Extract the [X, Y] coordinate from the center of the cell holding the provided text.  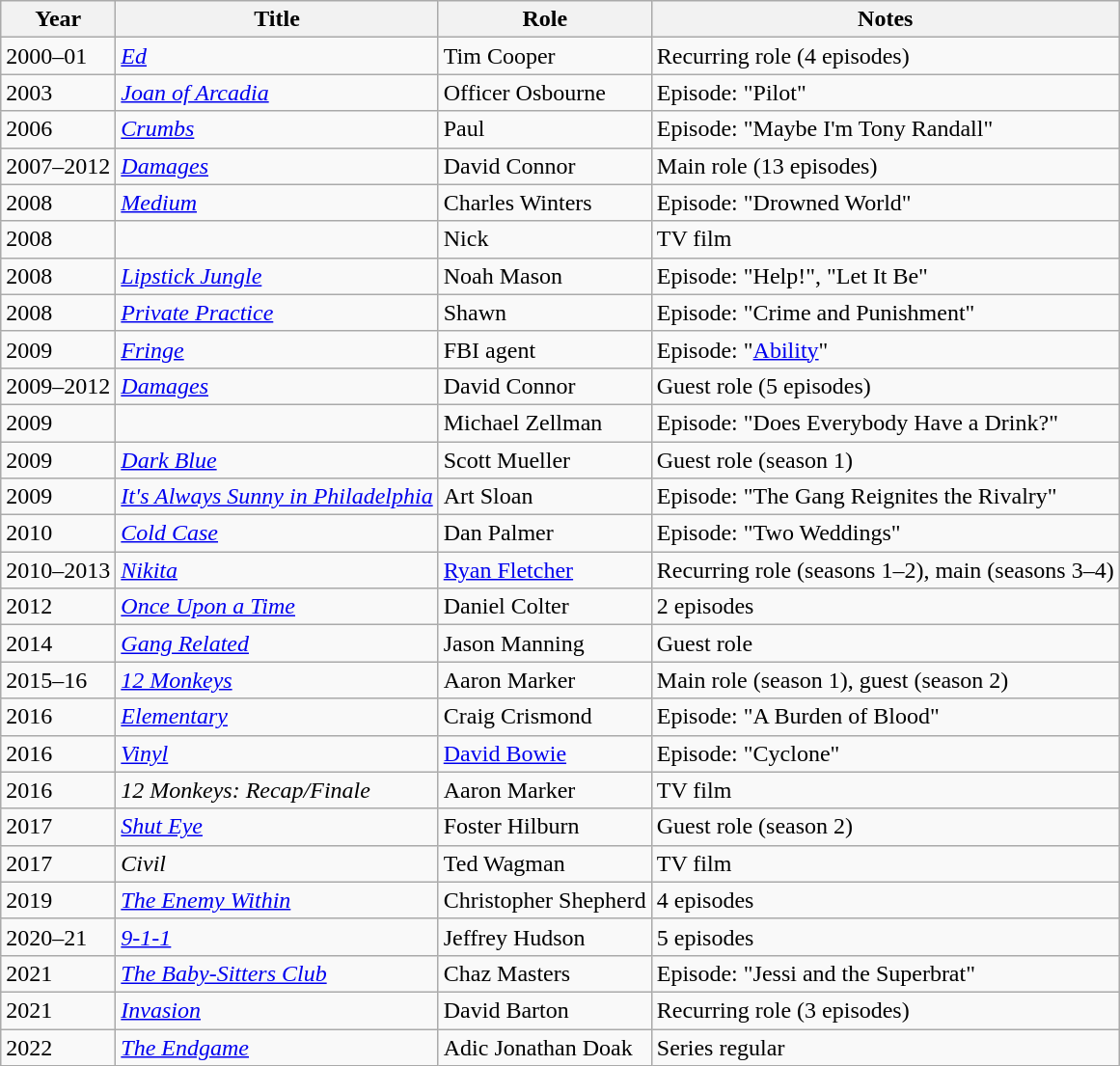
Year [58, 19]
Guest role [886, 643]
Once Upon a Time [277, 607]
Elementary [277, 717]
Role [544, 19]
Ed [277, 56]
Episode: "The Gang Reignites the Rivalry" [886, 497]
2009–2012 [58, 386]
Series regular [886, 1047]
Episode: "Drowned World" [886, 203]
Crumbs [277, 129]
Ted Wagman [544, 863]
2022 [58, 1047]
Shawn [544, 313]
The Enemy Within [277, 900]
Episode: "Cyclone" [886, 753]
Guest role (5 episodes) [886, 386]
Christopher Shepherd [544, 900]
Shut Eye [277, 827]
2000–01 [58, 56]
Officer Osbourne [544, 93]
2020–21 [58, 937]
Civil [277, 863]
Chaz Masters [544, 973]
Episode: "Help!", "Let It Be" [886, 276]
Adic Jonathan Doak [544, 1047]
David Bowie [544, 753]
2012 [58, 607]
Joan of Arcadia [277, 93]
Paul [544, 129]
Daniel Colter [544, 607]
2014 [58, 643]
Episode: "Maybe I'm Tony Randall" [886, 129]
Charles Winters [544, 203]
Private Practice [277, 313]
Foster Hilburn [544, 827]
Medium [277, 203]
Episode: "Crime and Punishment" [886, 313]
Noah Mason [544, 276]
The Endgame [277, 1047]
Lipstick Jungle [277, 276]
Gang Related [277, 643]
2003 [58, 93]
Recurring role (seasons 1–2), main (seasons 3–4) [886, 570]
Title [277, 19]
Ryan Fletcher [544, 570]
Fringe [277, 349]
Tim Cooper [544, 56]
12 Monkeys [277, 680]
Recurring role (3 episodes) [886, 1010]
It's Always Sunny in Philadelphia [277, 497]
Main role (season 1), guest (season 2) [886, 680]
Main role (13 episodes) [886, 166]
5 episodes [886, 937]
Jeffrey Hudson [544, 937]
2010 [58, 533]
Jason Manning [544, 643]
Nikita [277, 570]
2006 [58, 129]
2019 [58, 900]
12 Monkeys: Recap/Finale [277, 790]
Guest role (season 1) [886, 460]
Invasion [277, 1010]
Craig Crismond [544, 717]
Episode: "Pilot" [886, 93]
The Baby-Sitters Club [277, 973]
Dan Palmer [544, 533]
FBI agent [544, 349]
Notes [886, 19]
Episode: "A Burden of Blood" [886, 717]
2 episodes [886, 607]
Michael Zellman [544, 423]
2015–16 [58, 680]
Episode: "Two Weddings" [886, 533]
Recurring role (4 episodes) [886, 56]
Nick [544, 239]
Vinyl [277, 753]
David Barton [544, 1010]
Episode: "Ability" [886, 349]
Dark Blue [277, 460]
Episode: "Does Everybody Have a Drink?" [886, 423]
2010–2013 [58, 570]
Scott Mueller [544, 460]
Cold Case [277, 533]
Guest role (season 2) [886, 827]
Art Sloan [544, 497]
4 episodes [886, 900]
9-1-1 [277, 937]
Episode: "Jessi and the Superbrat" [886, 973]
2007–2012 [58, 166]
